Capture the cell that displays the provided text and extract its [x, y] central coordinate. 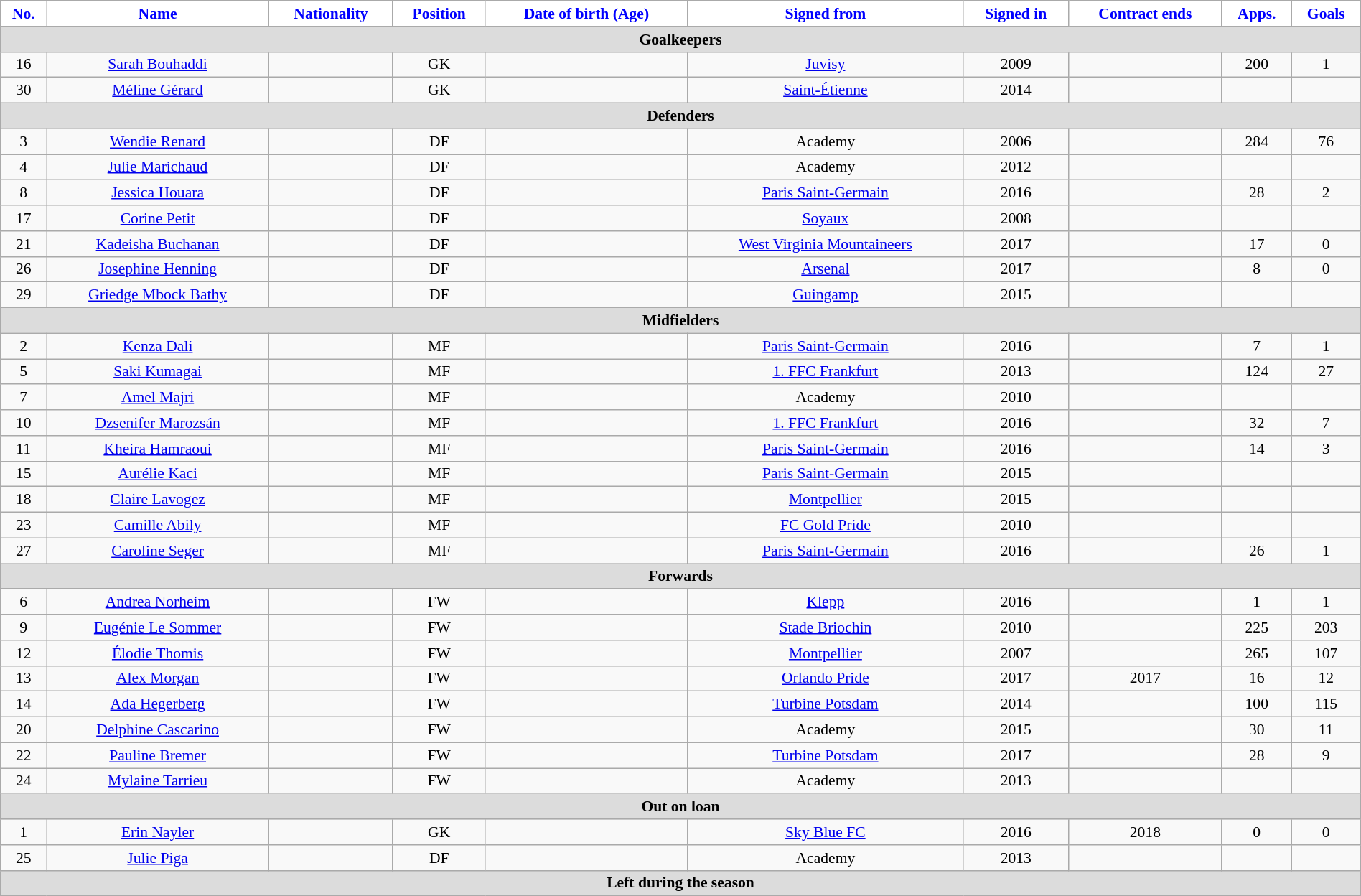
Nationality [332, 14]
Mylaine Tarrieu [158, 781]
Orlando Pride [826, 678]
Saint-Étienne [826, 90]
Klepp [826, 602]
Méline Gérard [158, 90]
West Virginia Mountaineers [826, 244]
2018 [1145, 832]
Name [158, 14]
Kheira Hamraoui [158, 449]
Erin Nayler [158, 832]
Alex Morgan [158, 678]
23 [24, 526]
Goalkeepers [680, 39]
24 [24, 781]
107 [1326, 653]
21 [24, 244]
284 [1256, 141]
Camille Abily [158, 526]
Midfielders [680, 321]
Sarah Bouhaddi [158, 65]
32 [1256, 423]
Claire Lavogez [158, 500]
Date of birth (Age) [586, 14]
Signed from [826, 14]
25 [24, 858]
Defenders [680, 116]
Saki Kumagai [158, 372]
2006 [1016, 141]
203 [1326, 627]
Andrea Norheim [158, 602]
Julie Piga [158, 858]
Griedge Mbock Bathy [158, 295]
Signed in [1016, 14]
Juvisy [826, 65]
13 [24, 678]
Out on loan [680, 807]
4 [24, 167]
Josephine Henning [158, 269]
Position [439, 14]
2012 [1016, 167]
Stade Briochin [826, 627]
Arsenal [826, 269]
Guingamp [826, 295]
22 [24, 755]
6 [24, 602]
Delphine Cascarino [158, 730]
Jessica Houara [158, 193]
5 [24, 372]
Élodie Thomis [158, 653]
No. [24, 14]
Kadeisha Buchanan [158, 244]
Ada Hegerberg [158, 704]
Forwards [680, 577]
100 [1256, 704]
Corine Petit [158, 218]
2009 [1016, 65]
15 [24, 474]
Wendie Renard [158, 141]
Kenza Dali [158, 346]
Aurélie Kaci [158, 474]
29 [24, 295]
Dzsenifer Marozsán [158, 423]
Amel Majri [158, 398]
Contract ends [1145, 14]
225 [1256, 627]
Julie Marichaud [158, 167]
124 [1256, 372]
10 [24, 423]
2008 [1016, 218]
200 [1256, 65]
Caroline Seger [158, 551]
76 [1326, 141]
115 [1326, 704]
Soyaux [826, 218]
Sky Blue FC [826, 832]
18 [24, 500]
Pauline Bremer [158, 755]
Goals [1326, 14]
20 [24, 730]
FC Gold Pride [826, 526]
2007 [1016, 653]
Eugénie Le Sommer [158, 627]
Left during the season [680, 883]
265 [1256, 653]
Apps. [1256, 14]
